Detect which cell encompasses the target text, then output its (x, y) center coordinate. 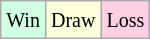
Loss (126, 20)
Win (24, 20)
Draw (72, 20)
